Extract the (X, Y) coordinate from the center of the cell holding the provided text.  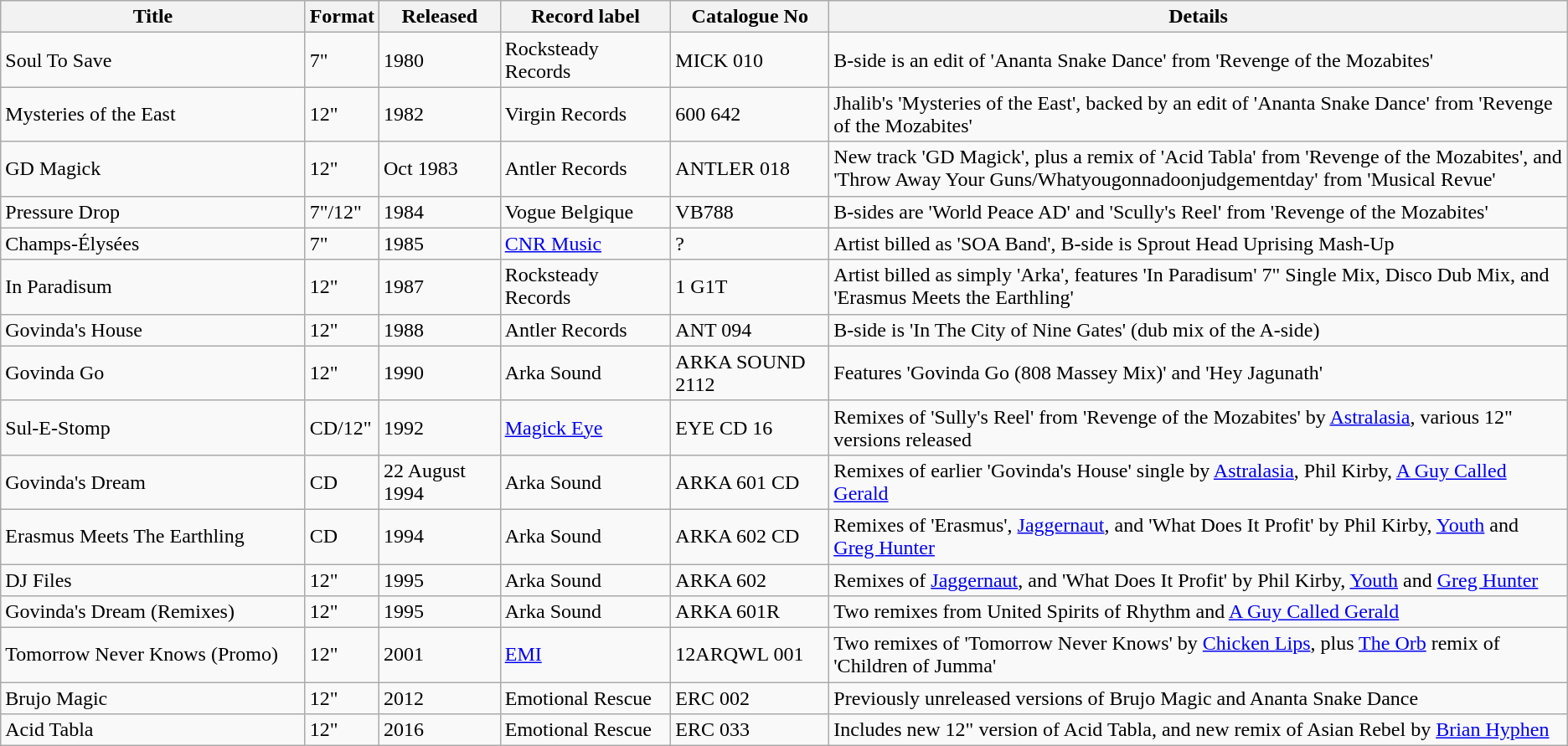
Magick Eye (585, 427)
ERC 033 (750, 730)
Govinda's Dream (Remixes) (152, 612)
Brujo Magic (152, 698)
7"/12" (342, 212)
CD/12" (342, 427)
EYE CD 16 (750, 427)
ERC 002 (750, 698)
Jhalib's 'Mysteries of the East', backed by an edit of 'Ananta Snake Dance' from 'Revenge of the Mozabites' (1198, 114)
1992 (439, 427)
ANT 094 (750, 330)
Virgin Records (585, 114)
12ARQWL 001 (750, 655)
Remixes of earlier 'Govinda's House' single by Astralasia, Phil Kirby, A Guy Called Gerald (1198, 482)
ARKA SOUND 2112 (750, 373)
Includes new 12" version of Acid Tabla, and new remix of Asian Rebel by Brian Hyphen (1198, 730)
MICK 010 (750, 60)
2016 (439, 730)
VB788 (750, 212)
Remixes of 'Erasmus', Jaggernaut, and 'What Does It Profit' by Phil Kirby, Youth and Greg Hunter (1198, 536)
Govinda Go (152, 373)
Two remixes of 'Tomorrow Never Knows' by Chicken Lips, plus The Orb remix of 'Children of Jumma' (1198, 655)
Remixes of 'Sully's Reel' from 'Revenge of the Mozabites' by Astralasia, various 12" versions released (1198, 427)
1990 (439, 373)
1984 (439, 212)
Vogue Belgique (585, 212)
2001 (439, 655)
Artist billed as 'SOA Band', B-side is Sprout Head Uprising Mash-Up (1198, 244)
2012 (439, 698)
Sul-E-Stomp (152, 427)
Govinda's House (152, 330)
Format (342, 17)
Erasmus Meets The Earthling (152, 536)
ANTLER 018 (750, 169)
Details (1198, 17)
Remixes of Jaggernaut, and 'What Does It Profit' by Phil Kirby, Youth and Greg Hunter (1198, 580)
Champs-Élysées (152, 244)
Record label (585, 17)
Soul To Save (152, 60)
B-sides are 'World Peace AD' and 'Scully's Reel' from 'Revenge of the Mozabites' (1198, 212)
EMI (585, 655)
B-side is an edit of 'Ananta Snake Dance' from 'Revenge of the Mozabites' (1198, 60)
In Paradisum (152, 286)
1980 (439, 60)
ARKA 601R (750, 612)
1985 (439, 244)
22 August 1994 (439, 482)
Acid Tabla (152, 730)
ARKA 602 (750, 580)
Oct 1983 (439, 169)
DJ Files (152, 580)
1 G1T (750, 286)
ARKA 601 CD (750, 482)
B-side is 'In The City of Nine Gates' (dub mix of the A-side) (1198, 330)
1987 (439, 286)
? (750, 244)
Released (439, 17)
ARKA 602 CD (750, 536)
Pressure Drop (152, 212)
Previously unreleased versions of Brujo Magic and Ananta Snake Dance (1198, 698)
Tomorrow Never Knows (Promo) (152, 655)
Title (152, 17)
600 642 (750, 114)
Govinda's Dream (152, 482)
Mysteries of the East (152, 114)
Catalogue No (750, 17)
1988 (439, 330)
1994 (439, 536)
Features 'Govinda Go (808 Massey Mix)' and 'Hey Jagunath' (1198, 373)
Two remixes from United Spirits of Rhythm and A Guy Called Gerald (1198, 612)
Artist billed as simply 'Arka', features 'In Paradisum' 7" Single Mix, Disco Dub Mix, and 'Erasmus Meets the Earthling' (1198, 286)
CNR Music (585, 244)
1982 (439, 114)
GD Magick (152, 169)
